Find where the given text appears and provide that cell's center as [x, y] coordinate. 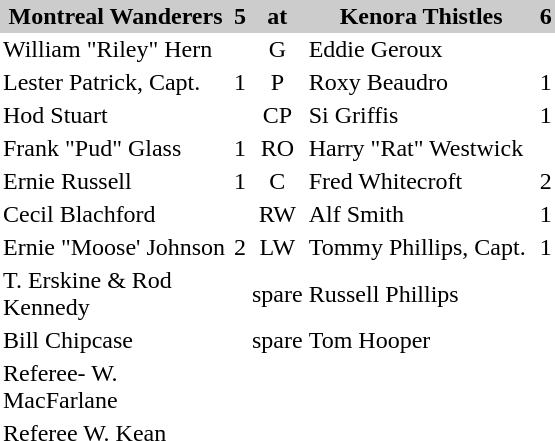
Tom Hooper [422, 340]
RO [278, 148]
G [278, 50]
Alf Smith [422, 214]
William "Riley" Hern [116, 50]
6 [546, 16]
5 [240, 16]
Ernie Russell [116, 182]
Montreal Wanderers [116, 16]
Hod Stuart [116, 116]
P [278, 82]
at [278, 16]
T. Erskine & Rod Kennedy [116, 294]
Eddie Geroux [422, 50]
C [278, 182]
Fred Whitecroft [422, 182]
Tommy Phillips, Capt. [422, 248]
Bill Chipcase [116, 340]
Cecil Blachford [116, 214]
CP [278, 116]
Referee- W. MacFarlane [116, 387]
Russell Phillips [422, 294]
Kenora Thistles [422, 16]
LW [278, 248]
Frank "Pud" Glass [116, 148]
Roxy Beaudro [422, 82]
Ernie "Moose' Johnson [116, 248]
Harry "Rat" Westwick [422, 148]
RW [278, 214]
Si Griffis [422, 116]
Lester Patrick, Capt. [116, 82]
